Scan for the cell matching the given text and deliver its (x, y) coordinate at center. 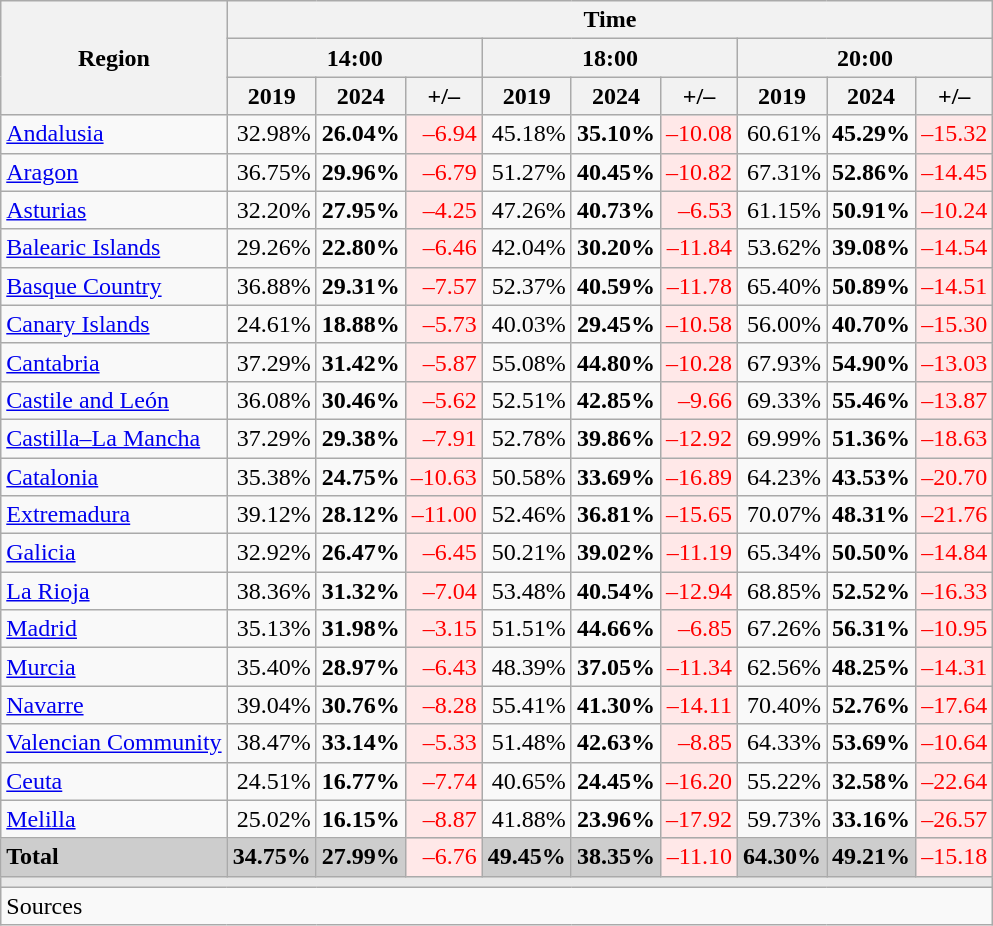
Extremadura (114, 515)
Cantabria (114, 362)
Canary Islands (114, 324)
38.47% (272, 743)
–3.15 (444, 629)
29.31% (360, 286)
40.65% (526, 781)
40.59% (616, 286)
–14.51 (954, 286)
–11.00 (444, 515)
–10.24 (954, 210)
31.42% (360, 362)
50.91% (872, 210)
–14.45 (954, 172)
40.70% (872, 324)
70.40% (782, 705)
Sources (497, 906)
Asturias (114, 210)
56.00% (782, 324)
53.62% (782, 248)
16.15% (360, 819)
–14.11 (698, 705)
–10.28 (698, 362)
51.48% (526, 743)
39.04% (272, 705)
53.69% (872, 743)
32.92% (272, 553)
40.03% (526, 324)
–12.92 (698, 438)
22.80% (360, 248)
49.45% (526, 857)
31.32% (360, 591)
Time (610, 20)
18:00 (610, 58)
40.54% (616, 591)
69.99% (782, 438)
26.47% (360, 553)
67.31% (782, 172)
–11.34 (698, 667)
–8.85 (698, 743)
–10.58 (698, 324)
29.38% (360, 438)
49.21% (872, 857)
–10.08 (698, 134)
Galicia (114, 553)
48.31% (872, 515)
42.63% (616, 743)
32.58% (872, 781)
–7.91 (444, 438)
–22.64 (954, 781)
24.75% (360, 477)
–16.89 (698, 477)
–26.57 (954, 819)
–15.30 (954, 324)
24.45% (616, 781)
–10.82 (698, 172)
59.73% (782, 819)
–6.53 (698, 210)
23.96% (616, 819)
45.29% (872, 134)
–21.76 (954, 515)
–15.32 (954, 134)
–11.78 (698, 286)
27.95% (360, 210)
–8.87 (444, 819)
–6.43 (444, 667)
–10.64 (954, 743)
39.12% (272, 515)
–5.33 (444, 743)
Total (114, 857)
14:00 (354, 58)
25.02% (272, 819)
42.85% (616, 400)
38.36% (272, 591)
32.98% (272, 134)
65.40% (782, 286)
16.77% (360, 781)
52.78% (526, 438)
–4.25 (444, 210)
–6.79 (444, 172)
30.20% (616, 248)
34.75% (272, 857)
65.34% (782, 553)
24.61% (272, 324)
Andalusia (114, 134)
32.20% (272, 210)
51.51% (526, 629)
44.66% (616, 629)
–8.28 (444, 705)
Ceuta (114, 781)
Balearic Islands (114, 248)
–6.46 (444, 248)
–6.45 (444, 553)
–10.95 (954, 629)
24.51% (272, 781)
35.40% (272, 667)
20:00 (864, 58)
Castilla–La Mancha (114, 438)
38.35% (616, 857)
–11.84 (698, 248)
41.88% (526, 819)
36.88% (272, 286)
68.85% (782, 591)
50.21% (526, 553)
–7.74 (444, 781)
39.02% (616, 553)
Melilla (114, 819)
30.46% (360, 400)
–18.63 (954, 438)
–17.92 (698, 819)
67.26% (782, 629)
–14.31 (954, 667)
35.38% (272, 477)
48.25% (872, 667)
64.23% (782, 477)
–20.70 (954, 477)
29.45% (616, 324)
–13.03 (954, 362)
–13.87 (954, 400)
70.07% (782, 515)
–7.04 (444, 591)
52.46% (526, 515)
–12.94 (698, 591)
50.89% (872, 286)
Basque Country (114, 286)
–14.54 (954, 248)
18.88% (360, 324)
28.12% (360, 515)
55.22% (782, 781)
53.48% (526, 591)
–10.63 (444, 477)
26.04% (360, 134)
54.90% (872, 362)
42.04% (526, 248)
–7.57 (444, 286)
48.39% (526, 667)
27.99% (360, 857)
67.93% (782, 362)
69.33% (782, 400)
–6.76 (444, 857)
–5.73 (444, 324)
–16.33 (954, 591)
55.41% (526, 705)
33.69% (616, 477)
33.16% (872, 819)
55.46% (872, 400)
31.98% (360, 629)
28.97% (360, 667)
Region (114, 58)
52.51% (526, 400)
–14.84 (954, 553)
64.33% (782, 743)
35.13% (272, 629)
35.10% (616, 134)
29.96% (360, 172)
52.37% (526, 286)
40.73% (616, 210)
44.80% (616, 362)
50.58% (526, 477)
55.08% (526, 362)
41.30% (616, 705)
–6.85 (698, 629)
52.76% (872, 705)
61.15% (782, 210)
La Rioja (114, 591)
Navarre (114, 705)
–15.18 (954, 857)
39.08% (872, 248)
43.53% (872, 477)
Aragon (114, 172)
64.30% (782, 857)
45.18% (526, 134)
29.26% (272, 248)
33.14% (360, 743)
62.56% (782, 667)
36.75% (272, 172)
Valencian Community (114, 743)
–15.65 (698, 515)
51.36% (872, 438)
47.26% (526, 210)
Madrid (114, 629)
–5.87 (444, 362)
Castile and León (114, 400)
–9.66 (698, 400)
40.45% (616, 172)
37.05% (616, 667)
–11.19 (698, 553)
60.61% (782, 134)
56.31% (872, 629)
–17.64 (954, 705)
52.52% (872, 591)
–16.20 (698, 781)
52.86% (872, 172)
–6.94 (444, 134)
51.27% (526, 172)
39.86% (616, 438)
Catalonia (114, 477)
36.08% (272, 400)
50.50% (872, 553)
36.81% (616, 515)
30.76% (360, 705)
Murcia (114, 667)
–5.62 (444, 400)
–11.10 (698, 857)
